Return the [x, y] coordinate for the center point of the cell that contains the specified text.  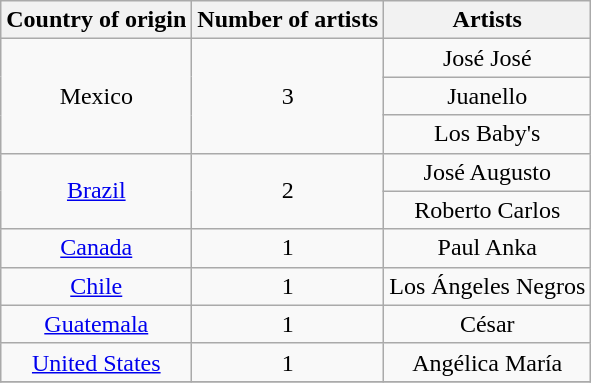
Roberto Carlos [488, 210]
Paul Anka [488, 248]
Los Ángeles Negros [488, 286]
United States [96, 362]
Juanello [488, 96]
3 [288, 96]
José José [488, 58]
Brazil [96, 191]
Los Baby's [488, 134]
Angélica María [488, 362]
César [488, 324]
Canada [96, 248]
Guatemala [96, 324]
Mexico [96, 96]
Number of artists [288, 20]
Artists [488, 20]
José Augusto [488, 172]
Country of origin [96, 20]
Chile [96, 286]
2 [288, 191]
